Capture the cell that displays the provided text and extract its [X, Y] central coordinate. 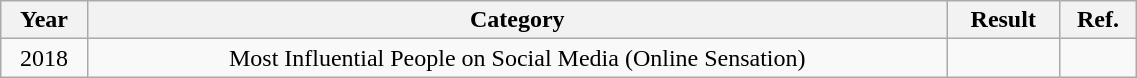
Year [44, 20]
Category [517, 20]
Ref. [1098, 20]
2018 [44, 58]
Result [1003, 20]
Most Influential People on Social Media (Online Sensation) [517, 58]
